Capture the cell that displays the provided text and extract its [x, y] central coordinate. 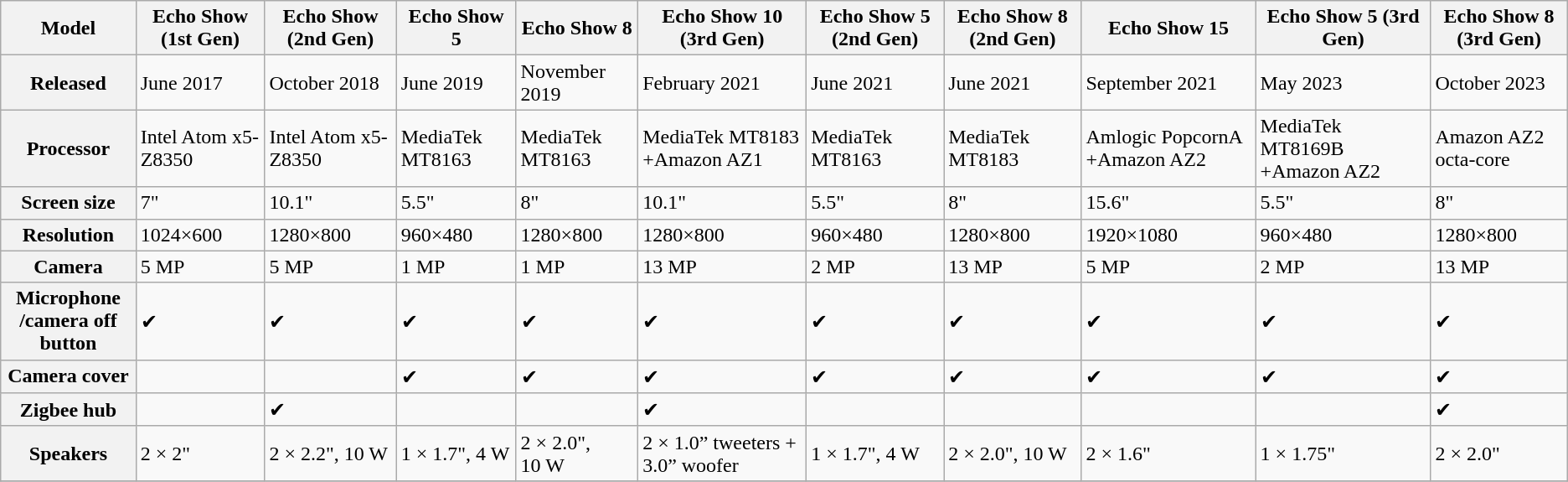
Echo Show 8 [577, 29]
June 2019 [456, 82]
Released [69, 82]
Model [69, 29]
Zigbee hub [69, 410]
Echo Show 5 (2nd Gen) [875, 29]
May 2023 [1344, 82]
Echo Show 8 (2nd Gen) [1013, 29]
2 × 1.0” tweeters + 3.0” woofer [722, 453]
Speakers [69, 453]
Echo Show (2nd Gen) [330, 29]
1 × 1.75" [1344, 453]
Echo Show 15 [1168, 29]
2 × 2" [200, 453]
MediaTek MT8183 [1013, 148]
15.6" [1168, 203]
Camera cover [69, 376]
November 2019 [577, 82]
February 2021 [722, 82]
Echo Show 8 (3rd Gen) [1499, 29]
June 2017 [200, 82]
Resolution [69, 235]
Echo Show (1st Gen) [200, 29]
1024×600 [200, 235]
Echo Show 5 [456, 29]
MediaTek MT8183 +Amazon AZ1 [722, 148]
Amlogic PopcornA +Amazon AZ2 [1168, 148]
Microphone /camera off button [69, 321]
Screen size [69, 203]
2 × 2.2", 10 W [330, 453]
2 × 1.6" [1168, 453]
Echo Show 5 (3rd Gen) [1344, 29]
Echo Show 10 (3rd Gen) [722, 29]
1920×1080 [1168, 235]
Amazon AZ2 octa-core [1499, 148]
Processor [69, 148]
October 2018 [330, 82]
7" [200, 203]
MediaTek MT8169B +Amazon AZ2 [1344, 148]
October 2023 [1499, 82]
Camera [69, 267]
2 × 2.0" [1499, 453]
September 2021 [1168, 82]
